Detect which cell encompasses the target text, then output its [X, Y] center coordinate. 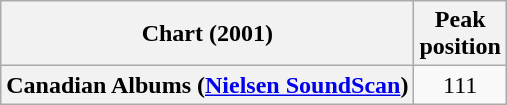
111 [460, 85]
Peakposition [460, 34]
Chart (2001) [208, 34]
Canadian Albums (Nielsen SoundScan) [208, 85]
